Determine the (X, Y) coordinate at the center of the cell enclosing the given text.  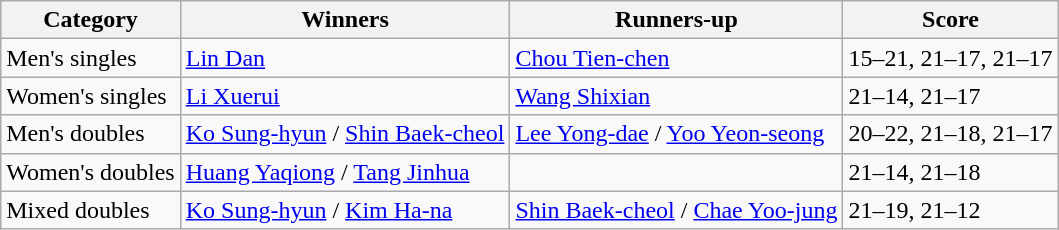
Ko Sung-hyun / Kim Ha-na (345, 210)
21–14, 21–17 (950, 96)
Ko Sung-hyun / Shin Baek-cheol (345, 134)
Winners (345, 20)
Category (90, 20)
Runners-up (676, 20)
Score (950, 20)
Chou Tien-chen (676, 58)
Women's doubles (90, 172)
Shin Baek-cheol / Chae Yoo-jung (676, 210)
Women's singles (90, 96)
21–14, 21–18 (950, 172)
Huang Yaqiong / Tang Jinhua (345, 172)
Lin Dan (345, 58)
Li Xuerui (345, 96)
Men's singles (90, 58)
20–22, 21–18, 21–17 (950, 134)
21–19, 21–12 (950, 210)
Wang Shixian (676, 96)
Mixed doubles (90, 210)
15–21, 21–17, 21–17 (950, 58)
Men's doubles (90, 134)
Lee Yong-dae / Yoo Yeon-seong (676, 134)
